Return [x, y] of the center of cell containing provided text 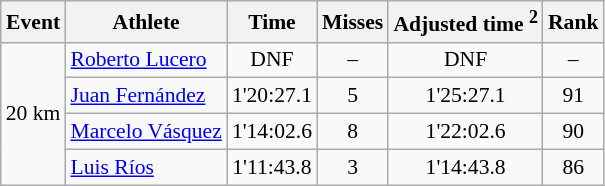
20 km [34, 113]
Misses [352, 22]
Juan Fernández [146, 96]
1'20:27.1 [272, 96]
5 [352, 96]
1'25:27.1 [466, 96]
Time [272, 22]
1'14:02.6 [272, 132]
3 [352, 167]
1'11:43.8 [272, 167]
Rank [574, 22]
90 [574, 132]
Roberto Lucero [146, 60]
1'14:43.8 [466, 167]
Event [34, 22]
Adjusted time 2 [466, 22]
8 [352, 132]
91 [574, 96]
Luis Ríos [146, 167]
86 [574, 167]
Marcelo Vásquez [146, 132]
Athlete [146, 22]
1'22:02.6 [466, 132]
